Identify which cell holds the provided text, then report its [X, Y] central coordinate. 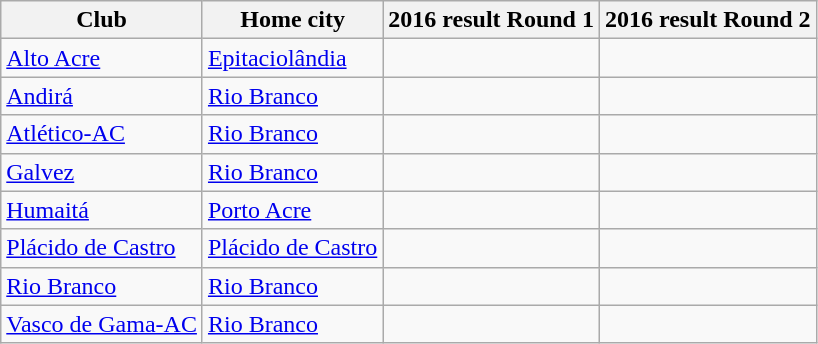
Galvez [102, 172]
Alto Acre [102, 58]
Epitaciolândia [292, 58]
Home city [292, 20]
Atlético-AC [102, 134]
2016 result Round 2 [708, 20]
Andirá [102, 96]
Humaitá [102, 210]
Vasco de Gama-AC [102, 324]
Club [102, 20]
2016 result Round 1 [492, 20]
Porto Acre [292, 210]
